Provide the [x, y] coordinate of the cell's center where the given text is located.  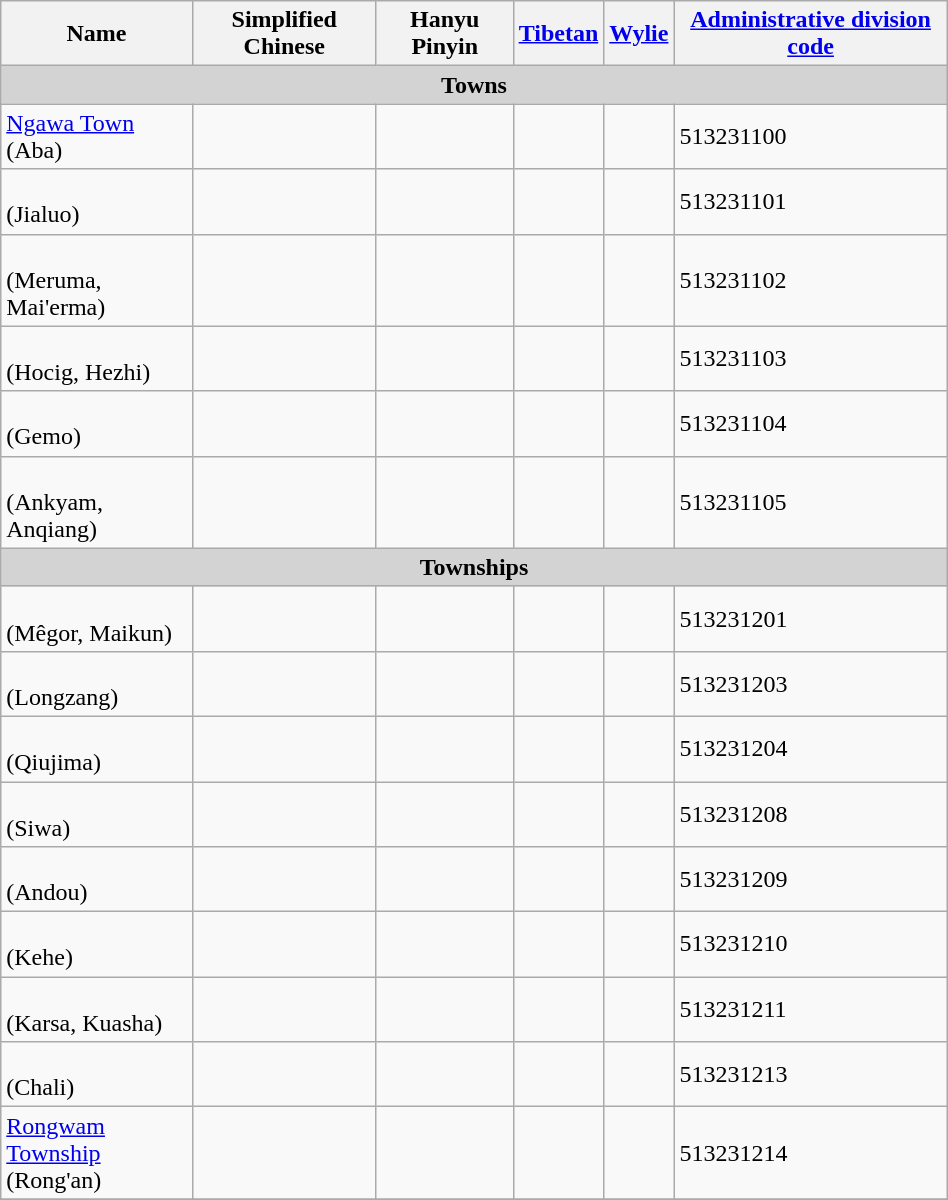
513231209 [810, 880]
513231210 [810, 944]
(Chali) [96, 1074]
513231102 [810, 280]
Hanyu Pinyin [444, 34]
Simplified Chinese [284, 34]
(Qiujima) [96, 748]
(Hocig, Hezhi) [96, 358]
(Karsa, Kuasha) [96, 1010]
(Gemo) [96, 424]
Tibetan [558, 34]
513231204 [810, 748]
513231213 [810, 1074]
513231101 [810, 202]
Administrative division code [810, 34]
Rongwam Township(Rong'an) [96, 1153]
(Ankyam, Anqiang) [96, 502]
513231105 [810, 502]
(Meruma, Mai'erma) [96, 280]
513231214 [810, 1153]
(Siwa) [96, 814]
(Longzang) [96, 684]
Wylie [639, 34]
Name [96, 34]
(Mêgor, Maikun) [96, 618]
513231201 [810, 618]
513231203 [810, 684]
(Jialuo) [96, 202]
Ngawa Town(Aba) [96, 136]
513231103 [810, 358]
(Kehe) [96, 944]
Townships [474, 567]
513231104 [810, 424]
513231208 [810, 814]
513231211 [810, 1010]
(Andou) [96, 880]
513231100 [810, 136]
Towns [474, 85]
